From the cell containing the given text, extract its center point as (x, y) coordinate. 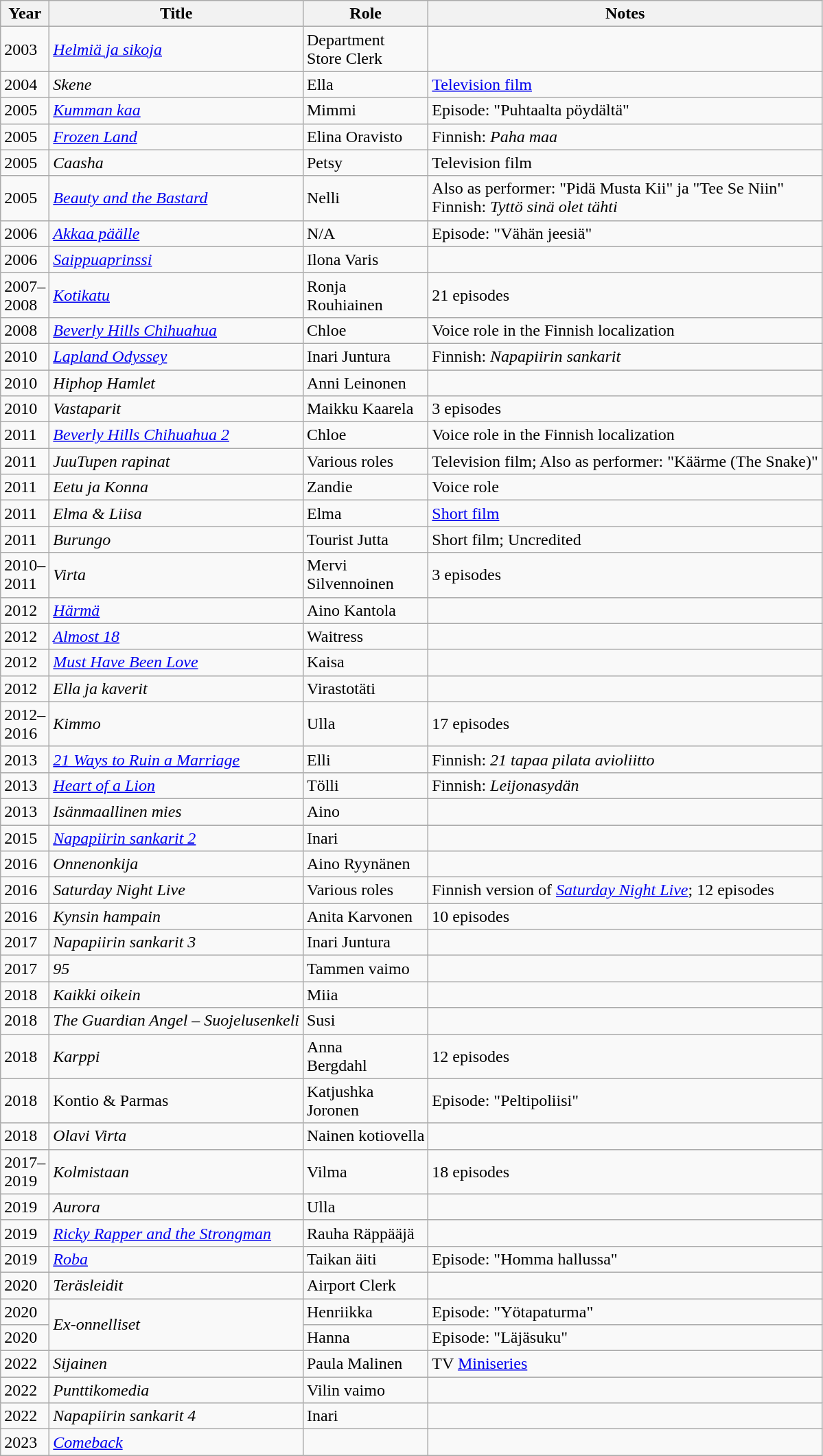
Virastotäti (365, 689)
10 episodes (625, 916)
RonjaRouhiainen (365, 295)
Eetu ja Konna (176, 487)
Must Have Been Love (176, 662)
Karppi (176, 1056)
Frozen Land (176, 137)
Isänmaallinen mies (176, 811)
Finnish: Leijonasydän (625, 785)
Nelli (365, 198)
Kimmo (176, 724)
Aurora (176, 1207)
2023 (25, 1442)
2012–2016 (25, 724)
Vastaparit (176, 409)
Henriikka (365, 1312)
AnnaBergdahl (365, 1056)
Elina Oravisto (365, 137)
Olavi Virta (176, 1136)
Notes (625, 14)
12 episodes (625, 1056)
Episode: "Homma hallussa" (625, 1259)
2010–2011 (25, 575)
The Guardian Angel – Suojelusenkeli (176, 1021)
Tourist Jutta (365, 540)
2017–2019 (25, 1171)
21 episodes (625, 295)
2003 (25, 49)
Kontio & Parmas (176, 1101)
Petsy (365, 163)
Waitress (365, 636)
Taikan äiti (365, 1259)
N/A (365, 233)
Ella ja kaverit (176, 689)
2008 (25, 330)
Voice role (625, 487)
Episode: "Peltipoliisi" (625, 1101)
Mimmi (365, 111)
Teräsleidit (176, 1285)
Maikku Kaarela (365, 409)
2004 (25, 84)
Anni Leinonen (365, 382)
Akkaa päälle (176, 233)
Anita Karvonen (365, 916)
Punttikomedia (176, 1390)
Ricky Rapper and the Strongman (176, 1233)
Kolmistaan (176, 1171)
Virta (176, 575)
Lapland Odyssey (176, 356)
KatjushkaJoronen (365, 1101)
Caasha (176, 163)
Hanna (365, 1338)
Ex-onnelliset (176, 1325)
Vilma (365, 1171)
Elma (365, 513)
Burungo (176, 540)
Almost 18 (176, 636)
Episode: "Läjäsuku" (625, 1338)
Kaisa (365, 662)
Finnish: Napapiirin sankarit (625, 356)
Elli (365, 759)
Title (176, 14)
Beauty and the Bastard (176, 198)
Aino (365, 811)
Napapiirin sankarit 2 (176, 838)
JuuTupen rapinat (176, 461)
Miia (365, 995)
Napapiirin sankarit 3 (176, 943)
Sijainen (176, 1364)
Rauha Räppääjä (365, 1233)
Hiphop Hamlet (176, 382)
Short film; Uncredited (625, 540)
Finnish version of Saturday Night Live; 12 episodes (625, 890)
2015 (25, 838)
Beverly Hills Chihuahua 2 (176, 435)
Onnenonkija (176, 864)
Kynsin hampain (176, 916)
Airport Clerk (365, 1285)
DepartmentStore Clerk (365, 49)
Saippuaprinssi (176, 259)
Episode: "Puhtaalta pöydältä" (625, 111)
Napapiirin sankarit 4 (176, 1416)
Elma & Liisa (176, 513)
Zandie (365, 487)
Paula Malinen (365, 1364)
17 episodes (625, 724)
Aino Kantola (365, 610)
Helmiä ja sikoja (176, 49)
Roba (176, 1259)
Kumman kaa (176, 111)
2007–2008 (25, 295)
Also as performer: "Pidä Musta Kii" ja "Tee Se Niin"Finnish: Tyttö sinä olet tähti (625, 198)
Television film; Also as performer: "Käärme (The Snake)" (625, 461)
Heart of a Lion (176, 785)
Finnish: 21 tapaa pilata avioliitto (625, 759)
Tammen vaimo (365, 969)
Ilona Varis (365, 259)
Episode: "Yötapaturma" (625, 1312)
Kotikatu (176, 295)
Short film (625, 513)
Vilin vaimo (365, 1390)
Härmä (176, 610)
Year (25, 14)
Susi (365, 1021)
Aino Ryynänen (365, 864)
21 Ways to Ruin a Marriage (176, 759)
Role (365, 14)
Beverly Hills Chihuahua (176, 330)
Saturday Night Live (176, 890)
MerviSilvennoinen (365, 575)
Skene (176, 84)
Nainen kotiovella (365, 1136)
TV Miniseries (625, 1364)
95 (176, 969)
Tölli (365, 785)
Finnish: Paha maa (625, 137)
Ella (365, 84)
Comeback (176, 1442)
18 episodes (625, 1171)
Episode: "Vähän jeesiä" (625, 233)
Kaikki oikein (176, 995)
